Locate the cell with the specified text and output its [X, Y] center coordinate. 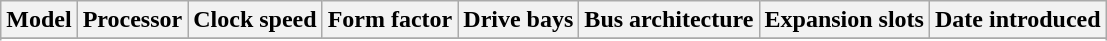
Drive bays [518, 20]
Form factor [390, 20]
Clock speed [255, 20]
Processor [132, 20]
Expansion slots [844, 20]
Bus architecture [669, 20]
Model [39, 20]
Date introduced [1018, 20]
